Return (X, Y) of the center of cell containing provided text 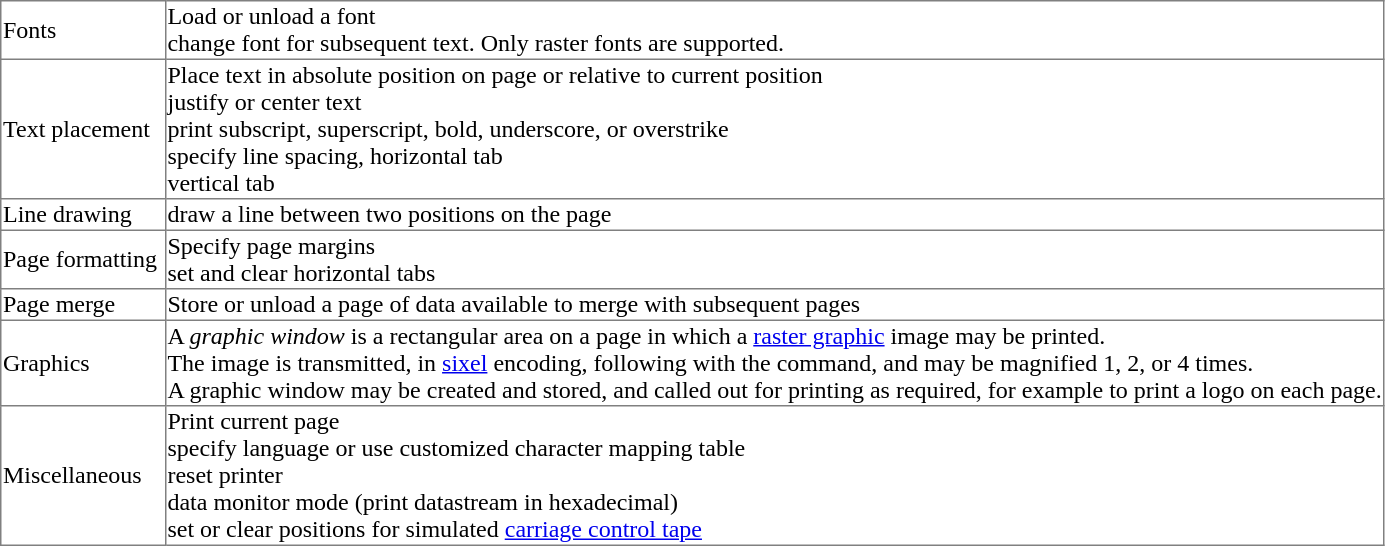
Fonts (83, 30)
Miscellaneous (83, 476)
Specify page marginsset and clear horizontal tabs (774, 259)
Page merge (83, 305)
Load or unload a fontchange font for subsequent text. Only raster fonts are supported. (774, 30)
draw a line between two positions on the page (774, 215)
Store or unload a page of data available to merge with subsequent pages (774, 305)
Text placement (83, 129)
Graphics (83, 363)
Page formatting (83, 259)
Line drawing (83, 215)
